Return (X, Y) of the center of cell containing provided text 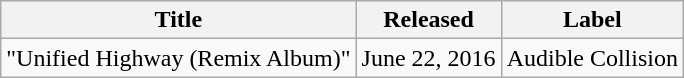
June 22, 2016 (428, 58)
Label (592, 20)
Audible Collision (592, 58)
"Unified Highway (Remix Album)" (178, 58)
Released (428, 20)
Title (178, 20)
